Capture the cell that displays the provided text and extract its [x, y] central coordinate. 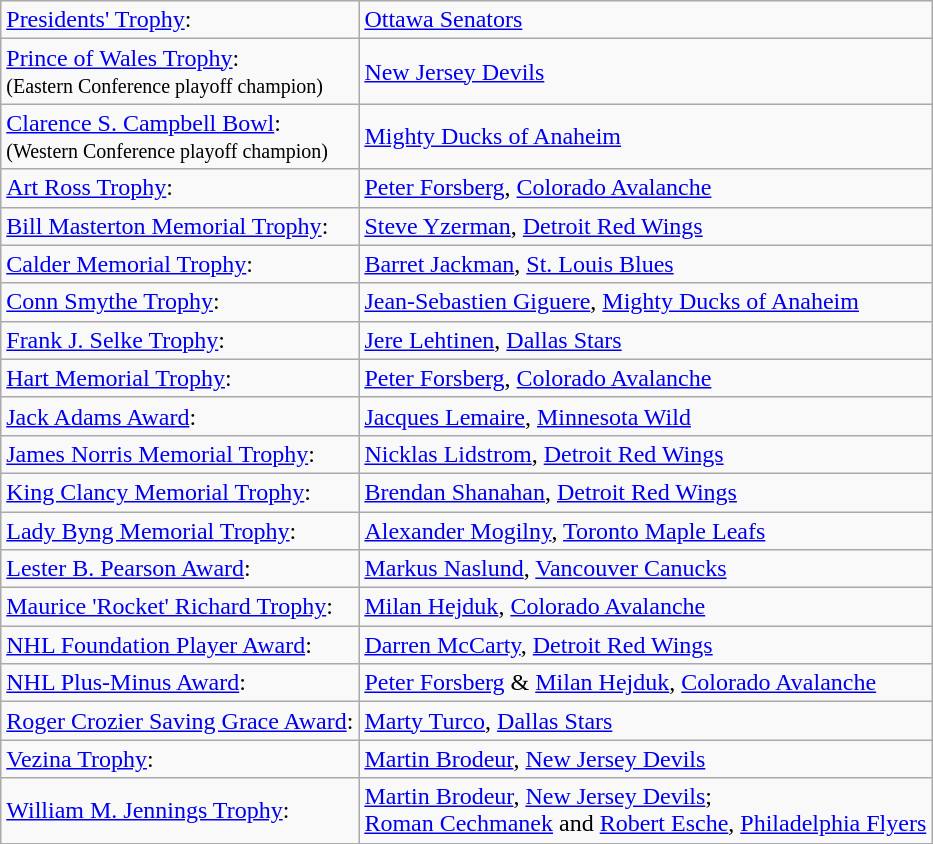
Marty Turco, Dallas Stars [646, 721]
Darren McCarty, Detroit Red Wings [646, 645]
Vezina Trophy: [180, 759]
NHL Plus-Minus Award: [180, 683]
Markus Naslund, Vancouver Canucks [646, 569]
Alexander Mogilny, Toronto Maple Leafs [646, 531]
Prince of Wales Trophy: (Eastern Conference playoff champion) [180, 72]
Martin Brodeur, New Jersey Devils [646, 759]
Art Ross Trophy: [180, 188]
Mighty Ducks of Anaheim [646, 136]
William M. Jennings Trophy: [180, 810]
Lady Byng Memorial Trophy: [180, 531]
Jack Adams Award: [180, 416]
Brendan Shanahan, Detroit Red Wings [646, 492]
James Norris Memorial Trophy: [180, 454]
Bill Masterton Memorial Trophy: [180, 226]
Barret Jackman, St. Louis Blues [646, 264]
Jean-Sebastien Giguere, Mighty Ducks of Anaheim [646, 302]
King Clancy Memorial Trophy: [180, 492]
Calder Memorial Trophy: [180, 264]
Frank J. Selke Trophy: [180, 340]
Clarence S. Campbell Bowl: (Western Conference playoff champion) [180, 136]
Lester B. Pearson Award: [180, 569]
Martin Brodeur, New Jersey Devils; Roman Cechmanek and Robert Esche, Philadelphia Flyers [646, 810]
Peter Forsberg & Milan Hejduk, Colorado Avalanche [646, 683]
Roger Crozier Saving Grace Award: [180, 721]
NHL Foundation Player Award: [180, 645]
Milan Hejduk, Colorado Avalanche [646, 607]
Jere Lehtinen, Dallas Stars [646, 340]
Ottawa Senators [646, 20]
Jacques Lemaire, Minnesota Wild [646, 416]
Steve Yzerman, Detroit Red Wings [646, 226]
Maurice 'Rocket' Richard Trophy: [180, 607]
Conn Smythe Trophy: [180, 302]
Nicklas Lidstrom, Detroit Red Wings [646, 454]
Presidents' Trophy: [180, 20]
Hart Memorial Trophy: [180, 378]
New Jersey Devils [646, 72]
